Detect which cell encompasses the target text, then output its (x, y) center coordinate. 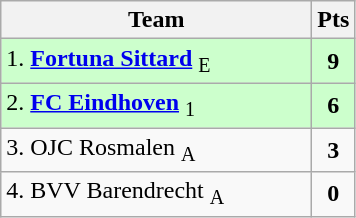
9 (334, 61)
0 (334, 194)
4. BVV Barendrecht A (156, 194)
2. FC Eindhoven 1 (156, 105)
Pts (334, 20)
Team (156, 20)
3 (334, 150)
3. OJC Rosmalen A (156, 150)
1. Fortuna Sittard E (156, 61)
6 (334, 105)
